Detect which cell encompasses the target text, then output its [X, Y] center coordinate. 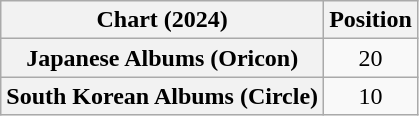
20 [371, 58]
South Korean Albums (Circle) [162, 96]
Chart (2024) [162, 20]
Japanese Albums (Oricon) [162, 58]
10 [371, 96]
Position [371, 20]
